Identify which cell holds the provided text, then report its [x, y] central coordinate. 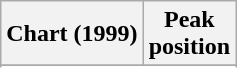
Chart (1999) [72, 34]
Peakposition [189, 34]
